Provide the (x, y) coordinate of the cell's center where the given text is located.  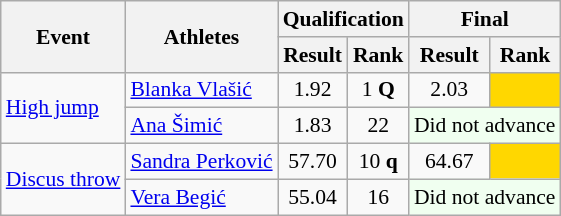
Final (485, 19)
1.92 (313, 90)
55.04 (313, 197)
Athletes (201, 36)
Discus throw (64, 180)
Ana Šimić (201, 126)
10 q (378, 162)
22 (378, 126)
57.70 (313, 162)
Blanka Vlašić (201, 90)
2.03 (450, 90)
Vera Begić (201, 197)
Event (64, 36)
Qualification (344, 19)
1 Q (378, 90)
16 (378, 197)
High jump (64, 108)
1.83 (313, 126)
64.67 (450, 162)
Sandra Perković (201, 162)
